From the cell containing the given text, extract its center point as (x, y) coordinate. 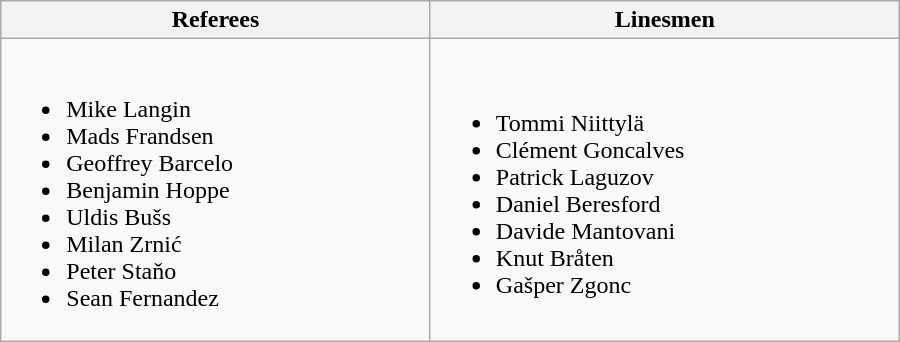
Tommi Niittylä Clément Goncalves Patrick Laguzov Daniel Beresford Davide Mantovani Knut Bråten Gašper Zgonc (664, 190)
Mike Langin Mads Frandsen Geoffrey Barcelo Benjamin Hoppe Uldis Bušs Milan Zrnić Peter Staňo Sean Fernandez (216, 190)
Referees (216, 20)
Linesmen (664, 20)
